Pinpoint the cell where the given text exists, returning its (x, y) midpoint coordinate. 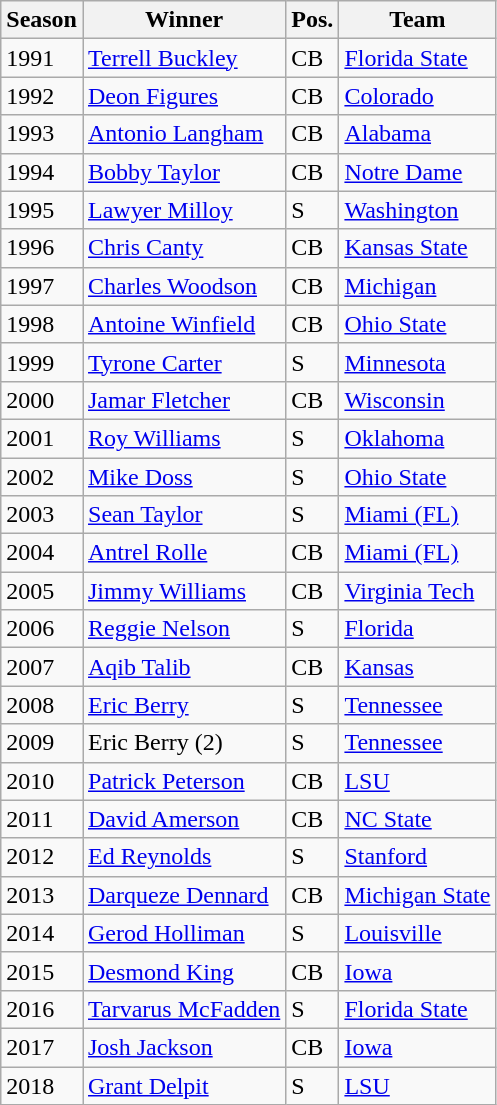
Virginia Tech (418, 591)
Gerod Holliman (184, 933)
Sean Taylor (184, 515)
Aqib Talib (184, 667)
Minnesota (418, 362)
Winner (184, 20)
Ed Reynolds (184, 857)
NC State (418, 819)
Colorado (418, 96)
2003 (42, 515)
Charles Woodson (184, 286)
2015 (42, 971)
Antonio Langham (184, 134)
2002 (42, 477)
Lawyer Milloy (184, 210)
Michigan (418, 286)
Oklahoma (418, 438)
1991 (42, 58)
1997 (42, 286)
1992 (42, 96)
Antrel Rolle (184, 553)
Florida (418, 629)
Reggie Nelson (184, 629)
2017 (42, 1047)
Wisconsin (418, 400)
Roy Williams (184, 438)
Deon Figures (184, 96)
2012 (42, 857)
Eric Berry (2) (184, 743)
Chris Canty (184, 248)
Tyrone Carter (184, 362)
Alabama (418, 134)
1998 (42, 324)
1994 (42, 172)
1993 (42, 134)
Jimmy Williams (184, 591)
Michigan State (418, 895)
Desmond King (184, 971)
Grant Delpit (184, 1085)
Kansas (418, 667)
Notre Dame (418, 172)
Pos. (312, 20)
2008 (42, 705)
Eric Berry (184, 705)
Antoine Winfield (184, 324)
Louisville (418, 933)
Team (418, 20)
1995 (42, 210)
Stanford (418, 857)
2010 (42, 781)
Darqueze Dennard (184, 895)
Terrell Buckley (184, 58)
2001 (42, 438)
2013 (42, 895)
Washington (418, 210)
Bobby Taylor (184, 172)
2006 (42, 629)
2011 (42, 819)
2016 (42, 1009)
Mike Doss (184, 477)
2007 (42, 667)
David Amerson (184, 819)
Josh Jackson (184, 1047)
2004 (42, 553)
Tarvarus McFadden (184, 1009)
Kansas State (418, 248)
2005 (42, 591)
Jamar Fletcher (184, 400)
1996 (42, 248)
2000 (42, 400)
2009 (42, 743)
2014 (42, 933)
Season (42, 20)
Patrick Peterson (184, 781)
1999 (42, 362)
2018 (42, 1085)
